Provide the (x, y) coordinate of the cell's center where the given text is located.  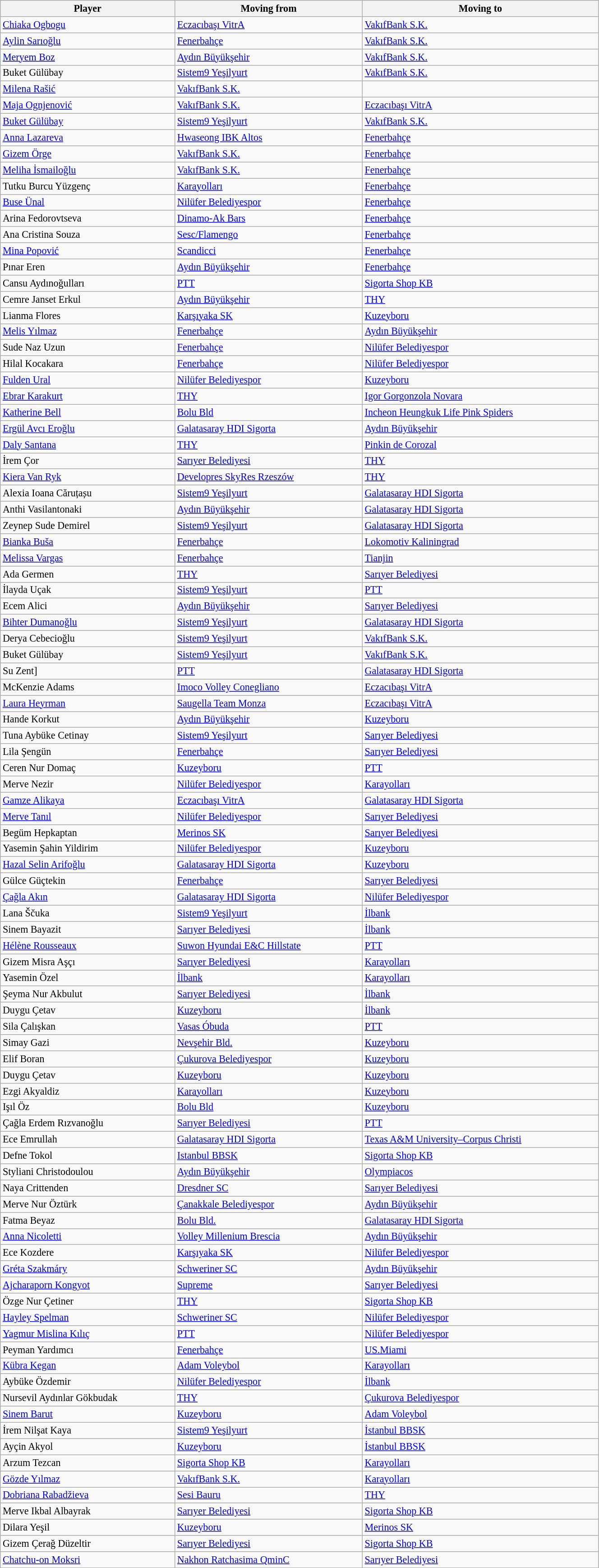
Milena Rašić (88, 89)
Nevşehir Bld. (269, 1042)
Chiaka Ogbogu (88, 24)
Lokomotiv Kaliningrad (480, 541)
McKenzie Adams (88, 687)
Moving to (480, 8)
Saugella Team Monza (269, 703)
Lianma Flores (88, 315)
Hande Korkut (88, 719)
Nursevil Aydınlar Gökbudak (88, 1398)
Anna Lazareva (88, 138)
Şeyma Nur Akbulut (88, 994)
Cansu Aydınoğulları (88, 283)
Arina Fedorovtseva (88, 218)
Merve Tanıl (88, 816)
Gizem Örge (88, 154)
Naya Crittenden (88, 1188)
Pınar Eren (88, 267)
Igor Gorgonzola Novara (480, 396)
Sinem Bayazit (88, 930)
Gréta Szakmáry (88, 1269)
Gizem Çerağ Düzeltir (88, 1544)
Merve Nezir (88, 784)
Çanakkale Belediyespor (269, 1204)
Özge Nur Çetiner (88, 1301)
Tutku Burcu Yüzgenç (88, 186)
Meliha İsmailoğlu (88, 170)
Hayley Spelman (88, 1317)
Bianka Buša (88, 541)
Yasemin Özel (88, 978)
Pinkin de Corozal (480, 444)
Sinem Barut (88, 1414)
Styliani Christodoulou (88, 1172)
Dobriana Rabadžieva (88, 1495)
Dinamo-Ak Bars (269, 218)
Aylin Sarıoğlu (88, 41)
Begüm Hepkaptan (88, 833)
Anthi Vasilantonaki (88, 509)
Melissa Vargas (88, 558)
Gülce Güçtekin (88, 881)
Ajcharaporn Kongyot (88, 1285)
Incheon Heungkuk Life Pink Spiders (480, 412)
Sesi Bauru (269, 1495)
Meryem Boz (88, 57)
İrem Nilşat Kaya (88, 1430)
Çağla Erdem Rızvanoğlu (88, 1124)
Hazal Selin Arifoğlu (88, 865)
Bolu Bld. (269, 1220)
Ebrar Karakurt (88, 396)
Tuna Aybüke Cetinay (88, 735)
Texas A&M University–Corpus Christi (480, 1139)
Merve Ikbal Albayrak (88, 1511)
Ezgi Akyaldiz (88, 1091)
Player (88, 8)
Aybüke Özdemir (88, 1382)
İrem Çor (88, 461)
Fulden Ural (88, 380)
Zeynep Sude Demirel (88, 525)
Daly Santana (88, 444)
Işıl Öz (88, 1107)
Vasas Óbuda (269, 1027)
Chatchu-on Moksri (88, 1559)
Defne Tokol (88, 1156)
Arzum Tezcan (88, 1463)
Merve Nur Öztürk (88, 1204)
Elif Boran (88, 1059)
Developres SkyRes Rzeszów (269, 477)
Moving from (269, 8)
Bihter Dumanoğlu (88, 622)
Ana Cristina Souza (88, 235)
Sila Çalışkan (88, 1027)
Dilara Yeşil (88, 1527)
Supreme (269, 1285)
Simay Gazi (88, 1042)
Ergül Avcı Eroğlu (88, 429)
Olympiacos (480, 1172)
Istanbul BBSK (269, 1156)
Su Zent] (88, 671)
Ecem Alici (88, 606)
Hwaseong IBK Altos (269, 138)
US.Miami (480, 1350)
Alexia Ioana Căruțașu (88, 493)
Lila Şengün (88, 752)
Sude Naz Uzun (88, 348)
Ece Kozdere (88, 1253)
Çağla Akın (88, 897)
Gizem Misra Aşçı (88, 962)
Peyman Yardımcı (88, 1350)
Hilal Kocakara (88, 364)
Maja Ognjenović (88, 105)
Ceren Nur Domaç (88, 768)
Fatma Beyaz (88, 1220)
Gözde Yılmaz (88, 1479)
Kiera Van Ryk (88, 477)
Anna Nicoletti (88, 1236)
Yagmur Mislina Kılıç (88, 1333)
Kübra Kegan (88, 1366)
Mina Popović (88, 251)
Katherine Bell (88, 412)
Lana Ščuka (88, 913)
Ayçin Akyol (88, 1447)
Volley Millenium Brescia (269, 1236)
İlayda Uçak (88, 590)
Cemre Janset Erkul (88, 299)
Dresdner SC (269, 1188)
Gamze Alikaya (88, 800)
Yasemin Şahin Yildirim (88, 849)
Melis Yılmaz (88, 332)
Ada Germen (88, 574)
Buse Ünal (88, 202)
Derya Cebecioğlu (88, 638)
Hélène Rousseaux (88, 946)
Nakhon Ratchasima QminC (269, 1559)
Sesc/Flamengo (269, 235)
Imoco Volley Conegliano (269, 687)
Tianjin (480, 558)
Suwon Hyundai E&C Hillstate (269, 946)
Ece Emrullah (88, 1139)
Scandicci (269, 251)
Laura Heyrman (88, 703)
